Scan for the cell matching the given text and deliver its [X, Y] coordinate at center. 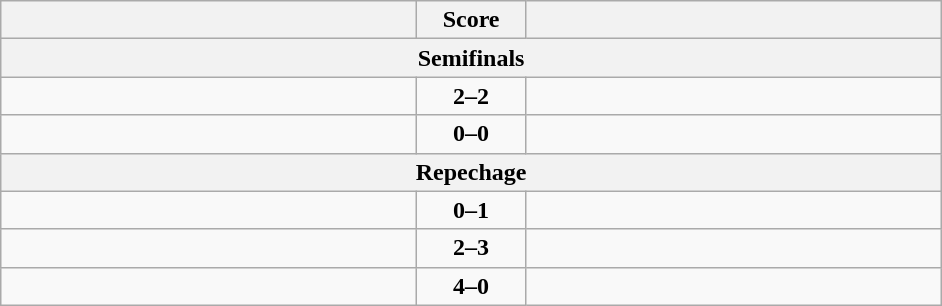
2–2 [472, 96]
Score [472, 20]
Repechage [472, 172]
Semifinals [472, 58]
2–3 [472, 248]
4–0 [472, 286]
0–1 [472, 210]
0–0 [472, 134]
